Extract the [x, y] coordinate from the center of the cell holding the provided text.  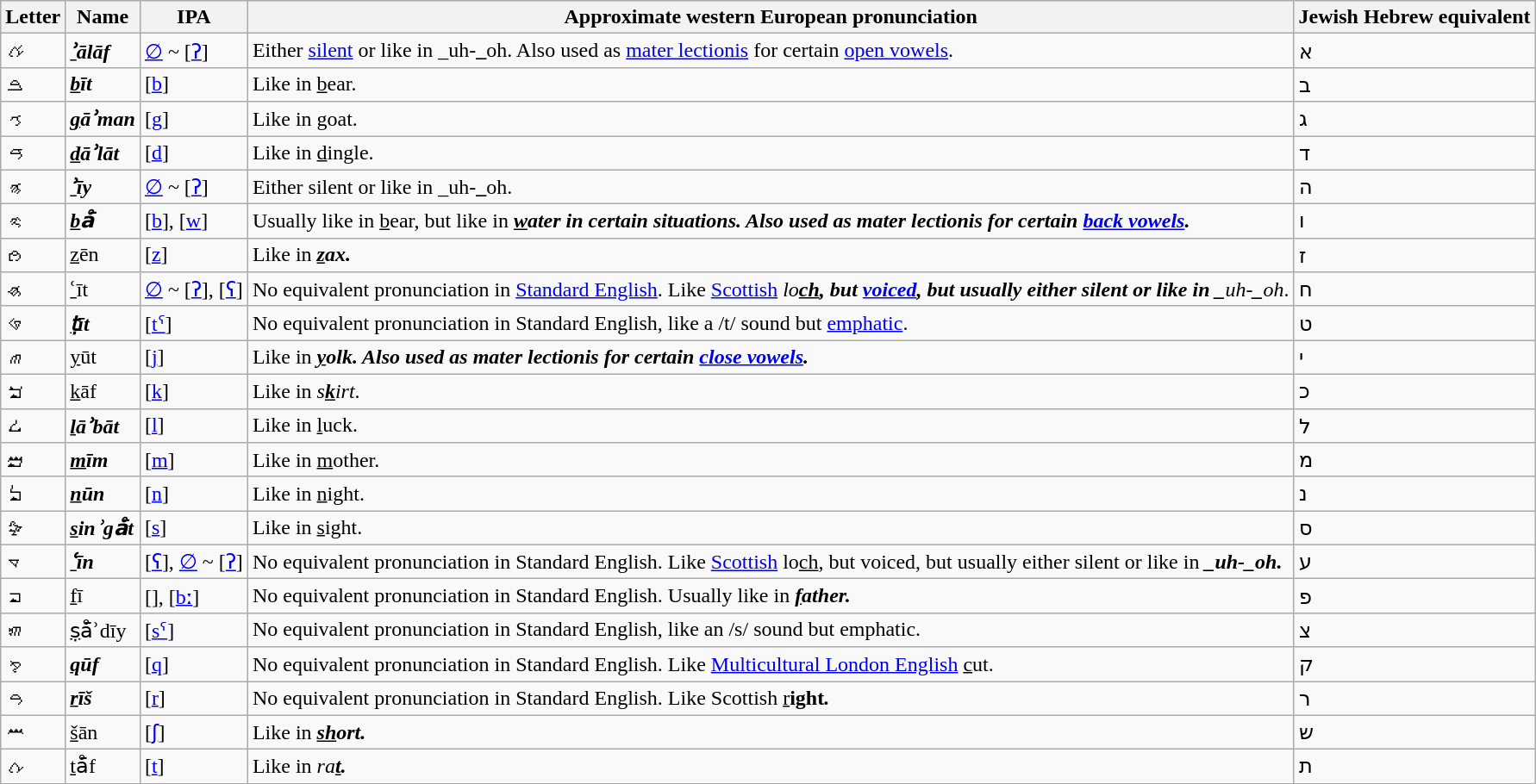
ࠅ [33, 221]
ࠕ [33, 767]
bīt [103, 84]
ࠏ [33, 562]
א [1414, 51]
nūn [103, 494]
[t] [193, 767]
ו [1414, 221]
ʾīy [103, 187]
No equivalent pronunciation in Standard English. Like Scottish right. [771, 698]
ס [1414, 528]
zēn [103, 255]
נ [1414, 494]
dāʾlāt [103, 153]
ט [1414, 323]
[l] [193, 426]
ב [1414, 84]
ר [1414, 698]
ࠇ [33, 289]
ࠀ [33, 51]
IPA [193, 17]
[b], [w] [193, 221]
ʿīt [103, 289]
Like in short. [771, 732]
fī [103, 596]
[q] [193, 664]
ࠈ [33, 323]
ࠂ [33, 119]
[j] [193, 358]
ࠔ [33, 732]
kāf [103, 391]
[], [bː] [193, 596]
gāʾman [103, 119]
No equivalent pronunciation in Standard English. Like Multicultural London English cut. [771, 664]
ࠉ [33, 358]
∅ ~ [ʔ], [ʕ] [193, 289]
ד [1414, 153]
ע [1414, 562]
ל [1414, 426]
Approximate western European pronunciation [771, 17]
ࠆ [33, 255]
ࠋ [33, 426]
bå̄ [103, 221]
Jewish Hebrew equivalent [1414, 17]
[n] [193, 494]
ז [1414, 255]
qūf [103, 664]
[d] [193, 153]
No equivalent pronunciation in Standard English, like an /s/ sound but emphatic. [771, 630]
ṣå̄ʾdīy [103, 630]
ࠄ [33, 187]
Like in dingle. [771, 153]
כ [1414, 391]
[r] [193, 698]
Like in mother. [771, 460]
[m] [193, 460]
ࠑ [33, 630]
ࠍ [33, 494]
ק [1414, 664]
י [1414, 358]
Like in rat. [771, 767]
tå̄f [103, 767]
[sˤ] [193, 630]
ṭīt [103, 323]
[g] [193, 119]
[b] [193, 84]
[ʕ], ∅ ~ [ʔ] [193, 562]
ࠃ [33, 153]
צ [1414, 630]
ࠊ [33, 391]
ࠎ [33, 528]
Either silent or like in _uh-_oh. Also used as mater lectionis for certain open vowels. [771, 51]
ʾālāf [103, 51]
No equivalent pronunciation in Standard English, like a /t/ sound but emphatic. [771, 323]
ʿīn [103, 562]
Name [103, 17]
ש [1414, 732]
No equivalent pronunciation in Standard English. Usually like in father. [771, 596]
ࠒ [33, 664]
ה [1414, 187]
ג [1414, 119]
Like in goat. [771, 119]
ࠁ [33, 84]
Like in night. [771, 494]
šān [103, 732]
Like in bear. [771, 84]
ת [1414, 767]
Like in skirt. [771, 391]
yūt [103, 358]
[tˤ] [193, 323]
Either silent or like in _uh-_oh. [771, 187]
Usually like in bear, but like in water in certain situations. Also used as mater lectionis for certain back vowels. [771, 221]
מ [1414, 460]
ࠓ [33, 698]
Like in luck. [771, 426]
Like in sight. [771, 528]
[s] [193, 528]
Letter [33, 17]
ࠌ [33, 460]
ࠐ [33, 596]
Like in zax. [771, 255]
[k] [193, 391]
Like in yolk. Also used as mater lectionis for certain close vowels. [771, 358]
[z] [193, 255]
rīš [103, 698]
פ [1414, 596]
[ʃ] [193, 732]
mīm [103, 460]
lāʾbāt [103, 426]
sinʾgå̄t [103, 528]
ח [1414, 289]
